Capture the cell that displays the provided text and extract its (x, y) central coordinate. 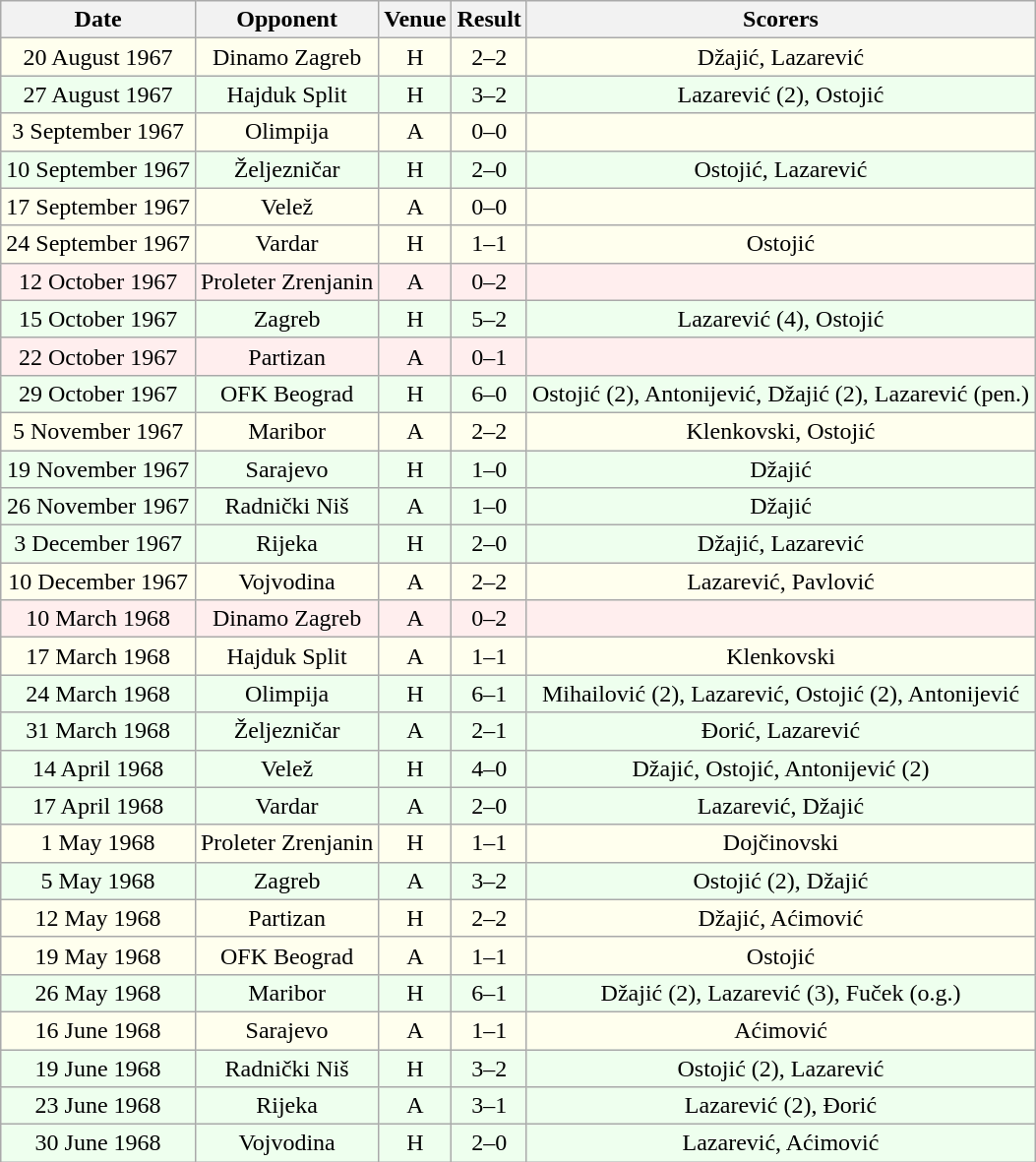
17 September 1967 (98, 207)
3–1 (489, 1106)
Lazarević, Džajić (780, 806)
16 June 1968 (98, 1030)
24 March 1968 (98, 694)
Džajić, Ostojić, Antonijević (2) (780, 768)
10 September 1967 (98, 169)
10 December 1967 (98, 581)
Lazarević (2), Đorić (780, 1106)
5 May 1968 (98, 881)
17 March 1968 (98, 656)
Džajić (2), Lazarević (3), Fuček (o.g.) (780, 993)
26 May 1968 (98, 993)
5–2 (489, 319)
4–0 (489, 768)
Result (489, 20)
30 June 1968 (98, 1143)
Scorers (780, 20)
Đorić, Lazarević (780, 731)
Lazarević (2), Ostojić (780, 94)
29 October 1967 (98, 394)
Ostojić (2), Antonijević, Džajić (2), Lazarević (pen.) (780, 394)
Venue (415, 20)
2–1 (489, 731)
20 August 1967 (98, 57)
Ostojić, Lazarević (780, 169)
Lazarević, Pavlović (780, 581)
1 May 1968 (98, 843)
27 August 1967 (98, 94)
12 October 1967 (98, 281)
Dojčinovski (780, 843)
6–0 (489, 394)
3 September 1967 (98, 132)
22 October 1967 (98, 356)
Ostojić (2), Džajić (780, 881)
Džajić, Aćimović (780, 918)
12 May 1968 (98, 918)
0–1 (489, 356)
Ostojić (2), Lazarević (780, 1068)
3 December 1967 (98, 544)
19 June 1968 (98, 1068)
14 April 1968 (98, 768)
23 June 1968 (98, 1106)
Klenkovski, Ostojić (780, 431)
Aćimović (780, 1030)
26 November 1967 (98, 507)
Date (98, 20)
Mihailović (2), Lazarević, Ostojić (2), Antonijević (780, 694)
10 March 1968 (98, 619)
Klenkovski (780, 656)
Lazarević (4), Ostojić (780, 319)
5 November 1967 (98, 431)
19 May 1968 (98, 955)
Lazarević, Aćimović (780, 1143)
31 March 1968 (98, 731)
24 September 1967 (98, 244)
17 April 1968 (98, 806)
Opponent (286, 20)
15 October 1967 (98, 319)
19 November 1967 (98, 469)
